Pinpoint the cell where the given text exists, returning its (x, y) midpoint coordinate. 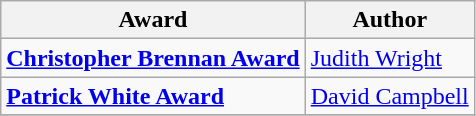
Award (153, 20)
Author (390, 20)
Patrick White Award (153, 96)
Judith Wright (390, 58)
Christopher Brennan Award (153, 58)
David Campbell (390, 96)
